Detect which cell encompasses the target text, then output its [X, Y] center coordinate. 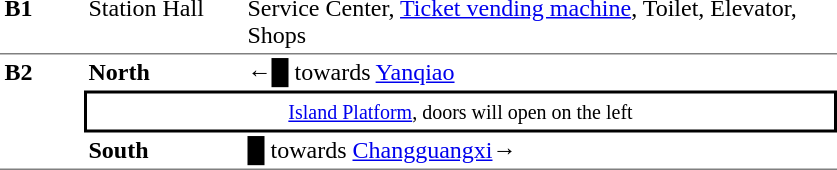
South [164, 151]
█ towards Changguangxi→ [540, 151]
←█ towards Yanqiao [540, 72]
North [164, 72]
B2 [42, 112]
Island Platform, doors will open on the left [460, 111]
